For the text-containing cell, return its midpoint in (X, Y) coordinate format. 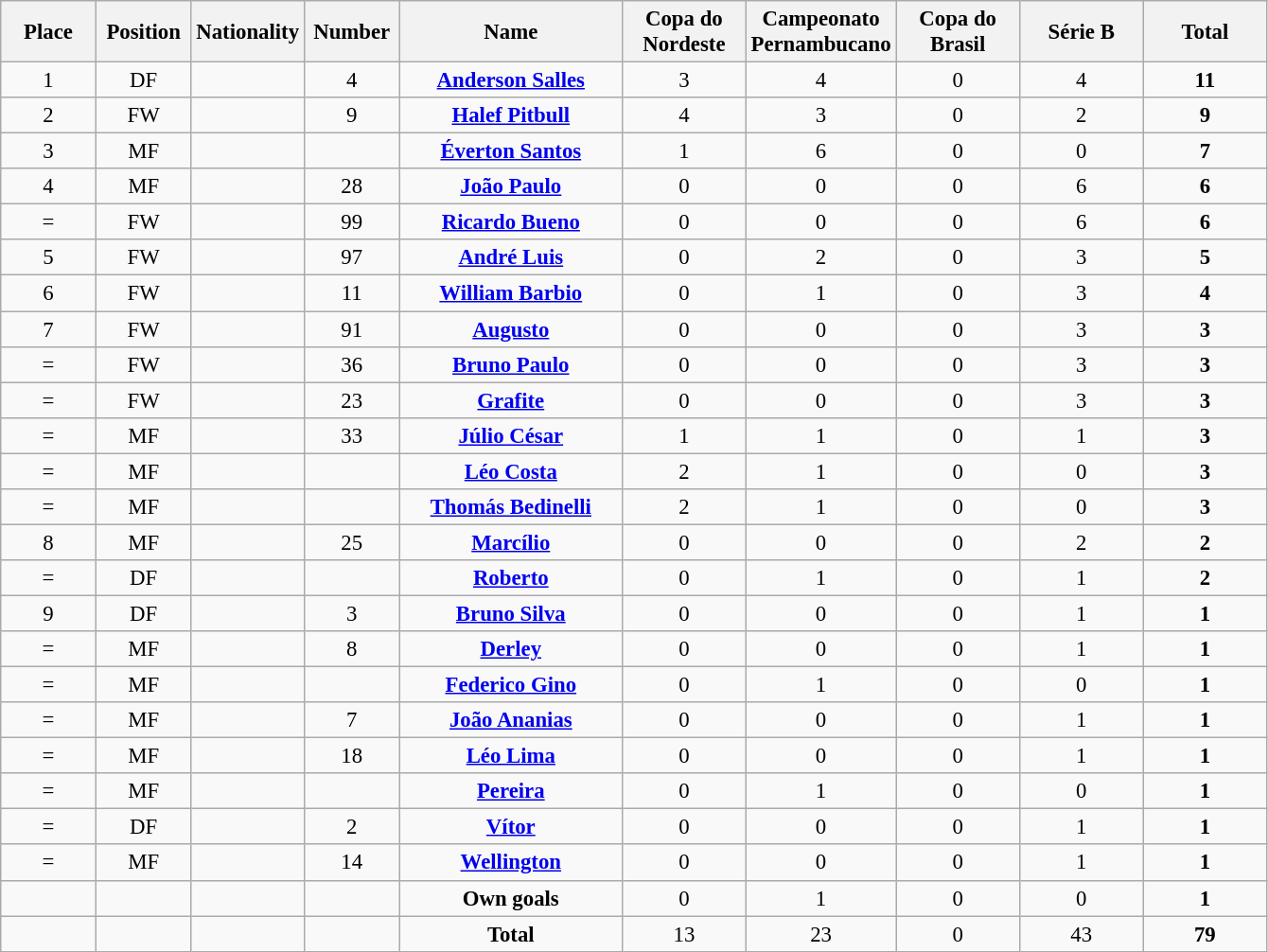
Júlio César (511, 435)
Grafite (511, 400)
Federico Gino (511, 685)
36 (352, 364)
Éverton Santos (511, 151)
Own goals (511, 898)
Augusto (511, 329)
Bruno Paulo (511, 364)
Anderson Salles (511, 80)
Bruno Silva (511, 613)
Number (352, 32)
28 (352, 186)
Thomás Bedinelli (511, 507)
William Barbio (511, 293)
Ricardo Bueno (511, 222)
Léo Lima (511, 756)
18 (352, 756)
Nationality (248, 32)
João Paulo (511, 186)
João Ananias (511, 720)
97 (352, 258)
Wellington (511, 863)
André Luis (511, 258)
33 (352, 435)
Place (49, 32)
43 (1081, 934)
Léo Costa (511, 471)
Name (511, 32)
13 (685, 934)
Copa do Nordeste (685, 32)
25 (352, 542)
Derley (511, 649)
Marcílio (511, 542)
14 (352, 863)
Campeonato Pernambucano (821, 32)
91 (352, 329)
Vítor (511, 827)
Roberto (511, 578)
Position (144, 32)
79 (1206, 934)
Pereira (511, 791)
99 (352, 222)
Copa do Brasil (958, 32)
Série B (1081, 32)
Halef Pitbull (511, 115)
